Return [x, y] of the center of cell containing provided text 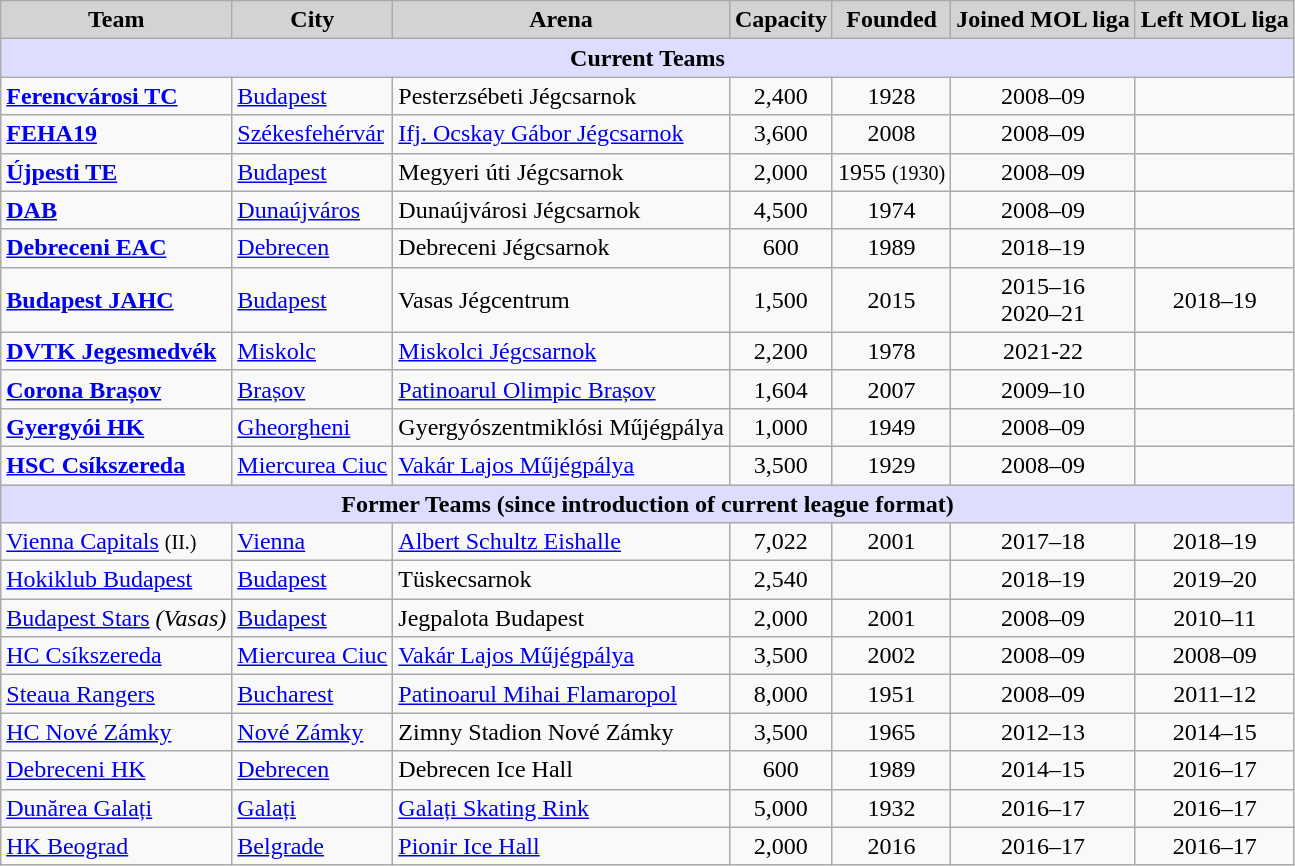
Brașov [312, 389]
2016 [891, 846]
1929 [891, 465]
3,600 [780, 134]
1,604 [780, 389]
Capacity [780, 20]
2021-22 [1043, 351]
1978 [891, 351]
Székesfehérvár [312, 134]
Debreceni EAC [116, 248]
Vasas Jégcentrum [562, 300]
DAB [116, 210]
Debreceni Jégcsarnok [562, 248]
2002 [891, 656]
Ferencvárosi TC [116, 96]
HSC Csíkszereda [116, 465]
2015–162020–21 [1043, 300]
Vienna [312, 542]
Gyergyószentmiklósi Műjégpálya [562, 427]
1974 [891, 210]
Dunaújvárosi Jégcsarnok [562, 210]
Tüskecsarnok [562, 580]
Miskolc [312, 351]
1932 [891, 808]
Left MOL liga [1214, 20]
Galați [312, 808]
Zimny Stadion Nové Zámky [562, 732]
2017–18 [1043, 542]
Galați Skating Rink [562, 808]
5,000 [780, 808]
2012–13 [1043, 732]
Újpesti TE [116, 172]
2008 [891, 134]
1951 [891, 694]
2,200 [780, 351]
Jegpalota Budapest [562, 618]
2010–11 [1214, 618]
Patinoarul Olimpic Brașov [562, 389]
Megyeri úti Jégcsarnok [562, 172]
Albert Schultz Eishalle [562, 542]
DVTK Jegesmedvék [116, 351]
1,500 [780, 300]
Gyergyói HK [116, 427]
2007 [891, 389]
2019–20 [1214, 580]
Team [116, 20]
Former Teams (since introduction of current league format) [648, 503]
Arena [562, 20]
Bucharest [312, 694]
1928 [891, 96]
HC Nové Zámky [116, 732]
2015 [891, 300]
HK Beograd [116, 846]
Corona Brașov [116, 389]
Budapest Stars (Vasas) [116, 618]
Miskolci Jégcsarnok [562, 351]
Pionir Ice Hall [562, 846]
Steaua Rangers [116, 694]
City [312, 20]
2009–10 [1043, 389]
1949 [891, 427]
Vienna Capitals (II.) [116, 542]
Debrecen Ice Hall [562, 770]
Budapest JAHC [116, 300]
Belgrade [312, 846]
Gheorgheni [312, 427]
Founded [891, 20]
Current Teams [648, 58]
2,400 [780, 96]
Joined MOL liga [1043, 20]
HC Csíkszereda [116, 656]
7,022 [780, 542]
2,540 [780, 580]
Dunărea Galați [116, 808]
Nové Zámky [312, 732]
4,500 [780, 210]
FEHA19 [116, 134]
Dunaújváros [312, 210]
Hokiklub Budapest [116, 580]
2011–12 [1214, 694]
1965 [891, 732]
Pesterzsébeti Jégcsarnok [562, 96]
Patinoarul Mihai Flamaropol [562, 694]
8,000 [780, 694]
Ifj. Ocskay Gábor Jégcsarnok [562, 134]
Debreceni HK [116, 770]
1955 (1930) [891, 172]
1,000 [780, 427]
